From the cell containing the given text, extract its center point as [X, Y] coordinate. 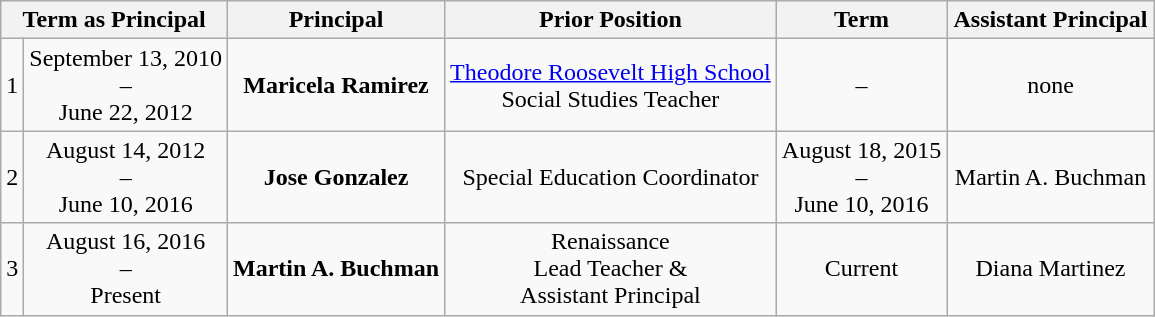
Special Education Coordinator [611, 177]
– [861, 85]
Diana Martinez [1051, 269]
August 16, 2016– Present [126, 269]
August 14, 2012–June 10, 2016 [126, 177]
Theodore Roosevelt High SchoolSocial Studies Teacher [611, 85]
August 18, 2015–June 10, 2016 [861, 177]
Renaissance Lead Teacher & Assistant Principal [611, 269]
Term as Principal [114, 20]
Current [861, 269]
Jose Gonzalez [336, 177]
2 [12, 177]
Assistant Principal [1051, 20]
Principal [336, 20]
1 [12, 85]
none [1051, 85]
3 [12, 269]
Maricela Ramirez [336, 85]
September 13, 2010–June 22, 2012 [126, 85]
Prior Position [611, 20]
Term [861, 20]
